Return (x, y) of the center of cell containing provided text 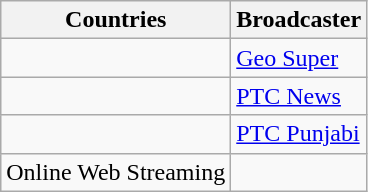
Online Web Streaming (116, 172)
PTC News (299, 96)
PTC Punjabi (299, 134)
Broadcaster (299, 20)
Geo Super (299, 58)
Countries (116, 20)
